Determine the [x, y] coordinate at the center of the cell enclosing the given text.  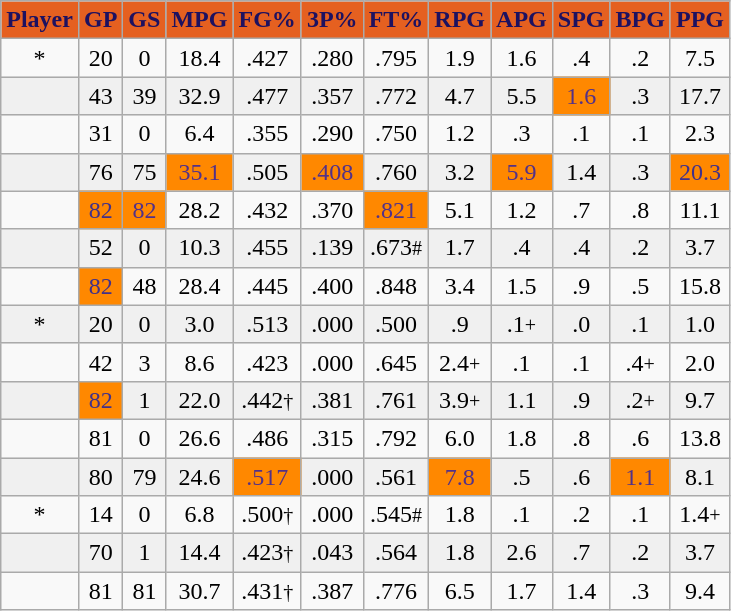
.561 [396, 477]
GS [144, 20]
.445 [267, 286]
6.8 [200, 515]
.455 [267, 248]
.564 [396, 553]
.408 [332, 172]
.673# [396, 248]
.500 [396, 324]
.431† [267, 591]
15.8 [700, 286]
.645 [396, 362]
.4+ [640, 362]
FG% [267, 20]
1.0 [700, 324]
39 [144, 96]
FT% [396, 20]
.381 [332, 400]
2.6 [522, 553]
.357 [332, 96]
.400 [332, 286]
14 [100, 515]
BPG [640, 20]
11.1 [700, 210]
20.3 [700, 172]
8.6 [200, 362]
MPG [200, 20]
SPG [581, 20]
.545# [396, 515]
13.8 [700, 438]
18.4 [200, 58]
2.3 [700, 134]
5.1 [460, 210]
.795 [396, 58]
.505 [267, 172]
.486 [267, 438]
.500† [267, 515]
79 [144, 477]
1.9 [460, 58]
.517 [267, 477]
.513 [267, 324]
43 [100, 96]
GP [100, 20]
RPG [460, 20]
3.0 [200, 324]
28.2 [200, 210]
.290 [332, 134]
48 [144, 286]
26.6 [200, 438]
.423 [267, 362]
1.4+ [700, 515]
.043 [332, 553]
.427 [267, 58]
1.5 [522, 286]
70 [100, 553]
.370 [332, 210]
7.5 [700, 58]
76 [100, 172]
52 [100, 248]
17.7 [700, 96]
6.0 [460, 438]
3.4 [460, 286]
.761 [396, 400]
28.4 [200, 286]
2.4+ [460, 362]
24.6 [200, 477]
6.4 [200, 134]
3 [144, 362]
.280 [332, 58]
.442† [267, 400]
.848 [396, 286]
.0 [581, 324]
.750 [396, 134]
9.7 [700, 400]
35.1 [200, 172]
3.9+ [460, 400]
.477 [267, 96]
30.7 [200, 591]
.387 [332, 591]
5.5 [522, 96]
.772 [396, 96]
75 [144, 172]
.423† [267, 553]
APG [522, 20]
.355 [267, 134]
3P% [332, 20]
Player [40, 20]
.2+ [640, 400]
32.9 [200, 96]
8.1 [700, 477]
22.0 [200, 400]
4.7 [460, 96]
.776 [396, 591]
7.8 [460, 477]
.139 [332, 248]
.792 [396, 438]
10.3 [200, 248]
2.0 [700, 362]
6.5 [460, 591]
.1+ [522, 324]
.432 [267, 210]
42 [100, 362]
.315 [332, 438]
9.4 [700, 591]
5.9 [522, 172]
14.4 [200, 553]
PPG [700, 20]
31 [100, 134]
3.2 [460, 172]
80 [100, 477]
.821 [396, 210]
.760 [396, 172]
